Capture the cell that displays the provided text and extract its [X, Y] central coordinate. 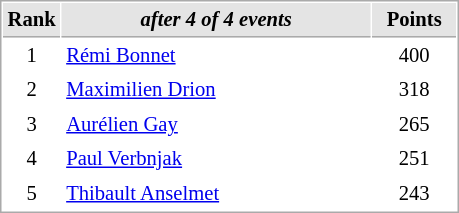
4 [32, 158]
251 [414, 158]
2 [32, 90]
1 [32, 56]
5 [32, 194]
265 [414, 124]
Aurélien Gay [216, 124]
Rank [32, 20]
Rémi Bonnet [216, 56]
after 4 of 4 events [216, 20]
Maximilien Drion [216, 90]
243 [414, 194]
Points [414, 20]
400 [414, 56]
3 [32, 124]
318 [414, 90]
Thibault Anselmet [216, 194]
Paul Verbnjak [216, 158]
